Pinpoint the cell where the given text exists, returning its [X, Y] midpoint coordinate. 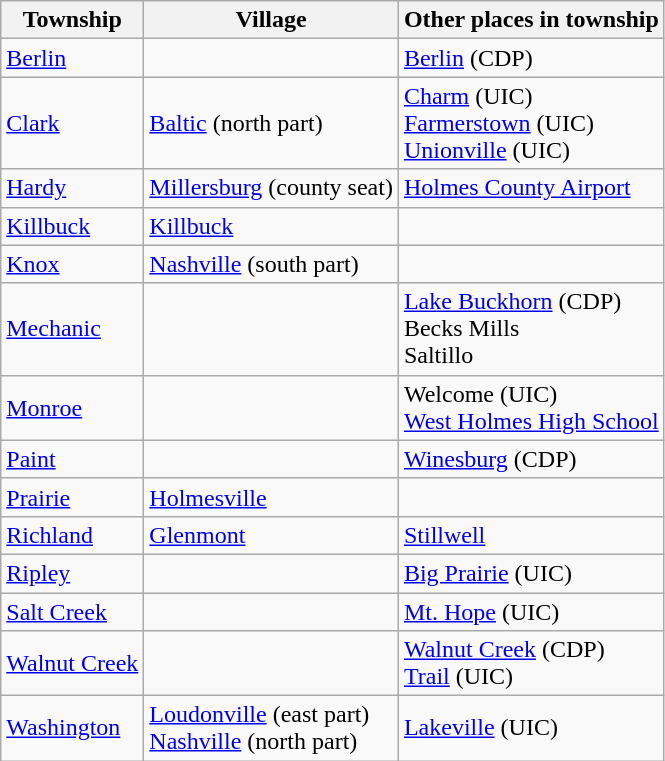
Charm (UIC)Farmerstown (UIC)Unionville (UIC) [531, 123]
Glenmont [272, 535]
Mechanic [72, 329]
Holmesville [272, 497]
Richland [72, 535]
Holmes County Airport [531, 188]
Walnut Creek [72, 664]
Berlin (CDP) [531, 58]
Prairie [72, 497]
Knox [72, 264]
Baltic (north part) [272, 123]
Walnut Creek (CDP)Trail (UIC) [531, 664]
Mt. Hope (UIC) [531, 611]
Millersburg (county seat) [272, 188]
Welcome (UIC)West Holmes High School [531, 408]
Big Prairie (UIC) [531, 573]
Lake Buckhorn (CDP)Becks MillsSaltillo [531, 329]
Other places in township [531, 20]
Loudonville (east part)Nashville (north part) [272, 728]
Ripley [72, 573]
Hardy [72, 188]
Monroe [72, 408]
Winesburg (CDP) [531, 459]
Township [72, 20]
Berlin [72, 58]
Lakeville (UIC) [531, 728]
Salt Creek [72, 611]
Stillwell [531, 535]
Nashville (south part) [272, 264]
Washington [72, 728]
Paint [72, 459]
Village [272, 20]
Clark [72, 123]
